For the text-containing cell, return its midpoint in (x, y) coordinate format. 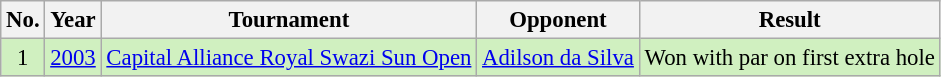
Result (790, 20)
No. (23, 20)
2003 (73, 58)
1 (23, 58)
Opponent (558, 20)
Won with par on first extra hole (790, 58)
Capital Alliance Royal Swazi Sun Open (289, 58)
Adilson da Silva (558, 58)
Year (73, 20)
Tournament (289, 20)
